Identify which cell holds the provided text, then report its [x, y] central coordinate. 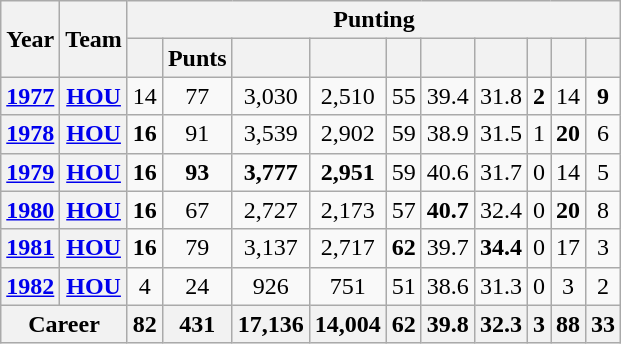
31.8 [500, 96]
93 [197, 172]
39.7 [448, 248]
926 [270, 286]
14,004 [348, 324]
1982 [30, 286]
32.3 [500, 324]
3,539 [270, 134]
Punts [197, 58]
2,951 [348, 172]
17,136 [270, 324]
Team [94, 39]
31.7 [500, 172]
431 [197, 324]
1978 [30, 134]
2,727 [270, 210]
Career [64, 324]
31.3 [500, 286]
1981 [30, 248]
32.4 [500, 210]
51 [404, 286]
8 [604, 210]
33 [604, 324]
77 [197, 96]
38.6 [448, 286]
24 [197, 286]
88 [568, 324]
55 [404, 96]
1 [538, 134]
91 [197, 134]
1977 [30, 96]
31.5 [500, 134]
17 [568, 248]
40.7 [448, 210]
40.6 [448, 172]
39.8 [448, 324]
3,777 [270, 172]
2,173 [348, 210]
5 [604, 172]
3,137 [270, 248]
82 [144, 324]
9 [604, 96]
3,030 [270, 96]
2,717 [348, 248]
57 [404, 210]
1979 [30, 172]
Punting [374, 20]
2,510 [348, 96]
2,902 [348, 134]
79 [197, 248]
4 [144, 286]
1980 [30, 210]
67 [197, 210]
34.4 [500, 248]
Year [30, 39]
751 [348, 286]
39.4 [448, 96]
6 [604, 134]
38.9 [448, 134]
